Pinpoint the cell where the given text exists, returning its [X, Y] midpoint coordinate. 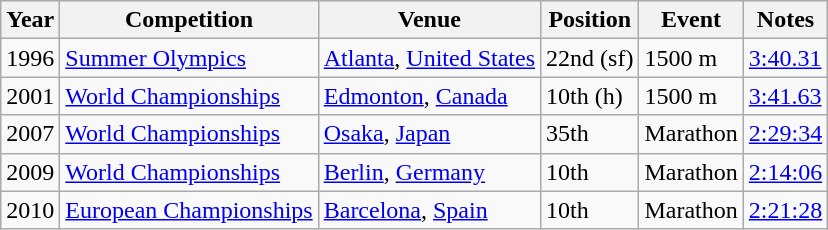
Berlin, Germany [429, 172]
Barcelona, Spain [429, 210]
3:41.63 [785, 96]
2010 [30, 210]
Competition [189, 20]
22nd (sf) [590, 58]
Position [590, 20]
10th (h) [590, 96]
2:29:34 [785, 134]
1996 [30, 58]
2007 [30, 134]
2009 [30, 172]
2:21:28 [785, 210]
Edmonton, Canada [429, 96]
Venue [429, 20]
Notes [785, 20]
European Championships [189, 210]
Atlanta, United States [429, 58]
2001 [30, 96]
3:40.31 [785, 58]
Event [691, 20]
2:14:06 [785, 172]
35th [590, 134]
Summer Olympics [189, 58]
Year [30, 20]
Osaka, Japan [429, 134]
